Output the [x, y] coordinate of the center of the cell containing the given text.  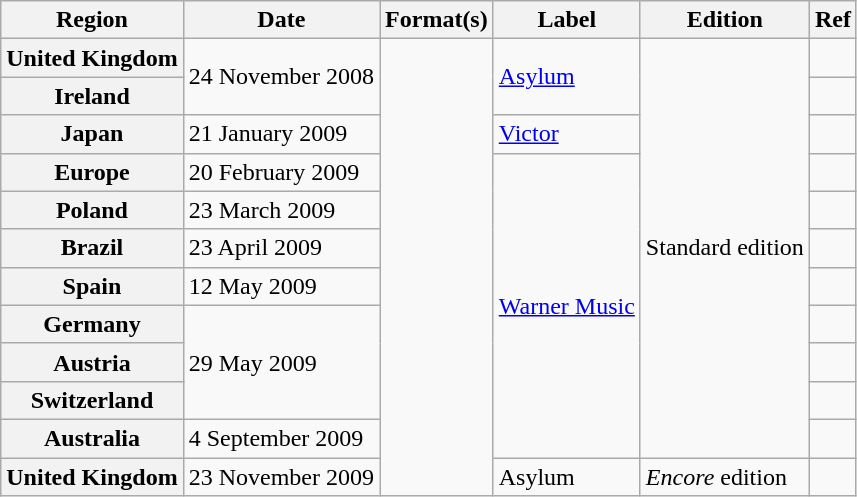
Warner Music [566, 305]
23 March 2009 [281, 210]
23 November 2009 [281, 477]
Germany [92, 324]
20 February 2009 [281, 172]
Format(s) [437, 20]
Date [281, 20]
Encore edition [724, 477]
Australia [92, 438]
23 April 2009 [281, 248]
Spain [92, 286]
Standard edition [724, 248]
Ref [832, 20]
Switzerland [92, 400]
Brazil [92, 248]
Ireland [92, 96]
Poland [92, 210]
Victor [566, 134]
Edition [724, 20]
24 November 2008 [281, 77]
Japan [92, 134]
29 May 2009 [281, 362]
Region [92, 20]
Label [566, 20]
12 May 2009 [281, 286]
21 January 2009 [281, 134]
Europe [92, 172]
4 September 2009 [281, 438]
Austria [92, 362]
